Capture the cell that displays the provided text and extract its (x, y) central coordinate. 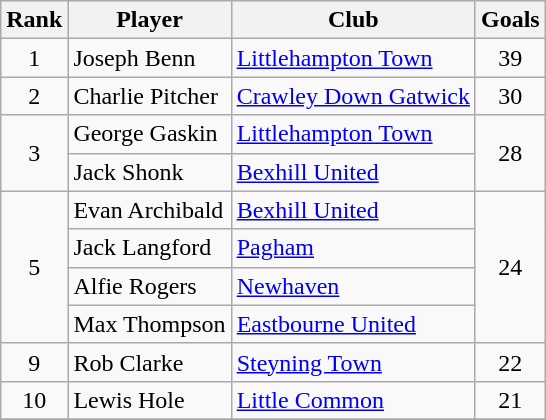
Evan Archibald (150, 210)
1 (34, 58)
10 (34, 400)
2 (34, 96)
21 (510, 400)
22 (510, 362)
5 (34, 267)
Eastbourne United (353, 324)
Rob Clarke (150, 362)
Lewis Hole (150, 400)
Jack Shonk (150, 172)
30 (510, 96)
Alfie Rogers (150, 286)
Player (150, 20)
Little Common (353, 400)
Crawley Down Gatwick (353, 96)
Max Thompson (150, 324)
Jack Langford (150, 248)
24 (510, 267)
9 (34, 362)
Steyning Town (353, 362)
Pagham (353, 248)
George Gaskin (150, 134)
39 (510, 58)
Goals (510, 20)
Rank (34, 20)
Charlie Pitcher (150, 96)
Joseph Benn (150, 58)
Newhaven (353, 286)
3 (34, 153)
Club (353, 20)
28 (510, 153)
